Return [X, Y] of the center of cell containing provided text 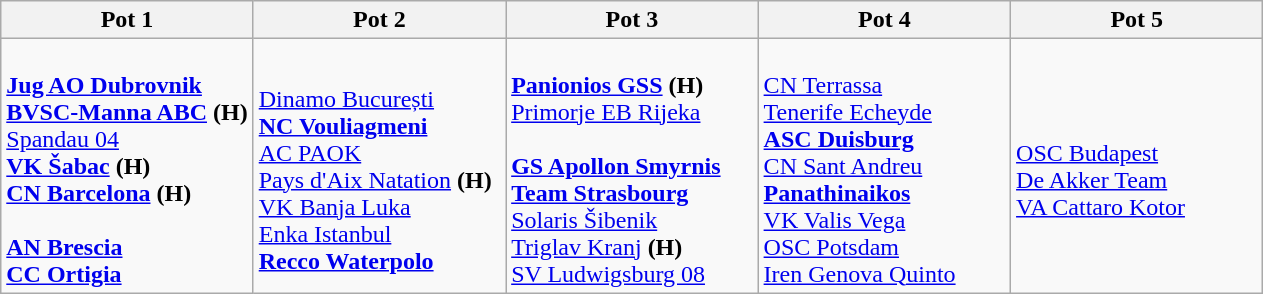
Pot 2 [379, 20]
CN Terrassa Tenerife Echeyde ASC Duisburg CN Sant Andreu Panathinaikos VK Valis Vega OSC Potsdam Iren Genova Quinto [884, 166]
Pot 3 [632, 20]
Pot 4 [884, 20]
OSC Budapest De Akker Team VA Cattaro Kotor [1137, 166]
Panionios GSS (H) Primorje EB Rijeka GS Apollon Smyrnis Team Strasbourg Solaris Šibenik Triglav Kranj (H) SV Ludwigsburg 08 [632, 166]
Jug AO Dubrovnik BVSC-Manna ABC (H) Spandau 04 VK Šabac (H) CN Barcelona (H) AN Brescia CC Ortigia [127, 166]
Pot 5 [1137, 20]
Dinamo București NC Vouliagmeni AC PAOK Pays d'Aix Natation (H) VK Banja Luka Enka Istanbul Recco Waterpolo [379, 166]
Pot 1 [127, 20]
